Find where the given text appears and provide that cell's center as (X, Y) coordinate. 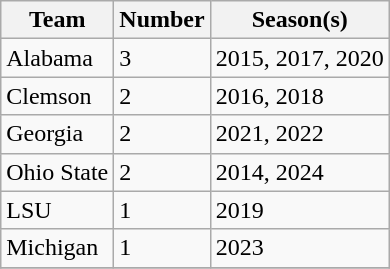
Clemson (58, 96)
2015, 2017, 2020 (300, 58)
2016, 2018 (300, 96)
2023 (300, 248)
3 (162, 58)
2014, 2024 (300, 172)
Team (58, 20)
2021, 2022 (300, 134)
2019 (300, 210)
Season(s) (300, 20)
Ohio State (58, 172)
Georgia (58, 134)
Michigan (58, 248)
Alabama (58, 58)
LSU (58, 210)
Number (162, 20)
